Output the [X, Y] coordinate of the center of the cell containing the given text.  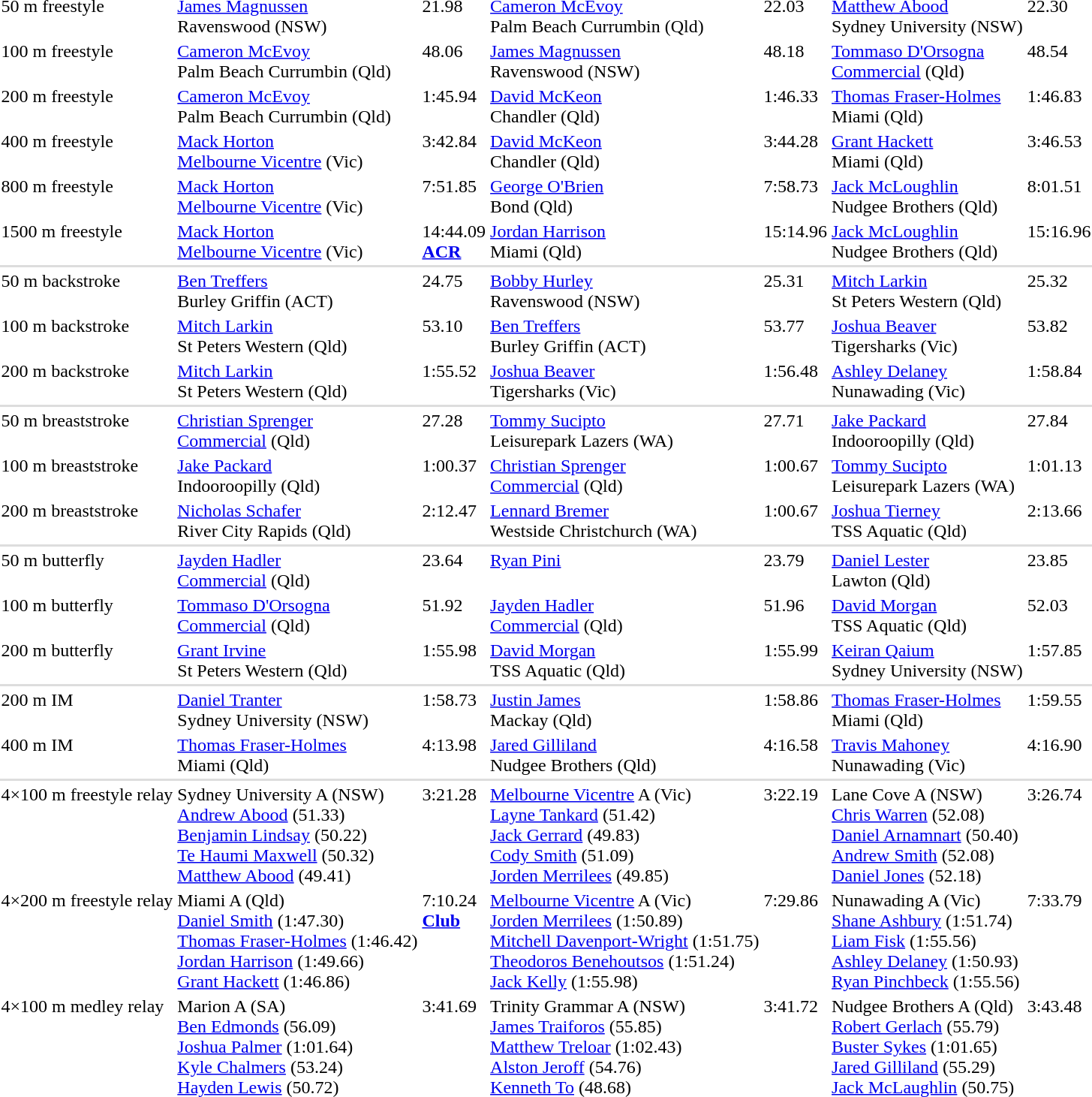
23.85 [1059, 571]
1:56.48 [796, 381]
1:58.84 [1059, 381]
50 m backstroke [87, 291]
48.18 [796, 62]
Jordan HarrisonMiami (Qld) [624, 242]
1:46.83 [1059, 107]
Nunawading A (Vic)Shane Ashbury (1:51.74)Liam Fisk (1:55.56)Ashley Delaney (1:50.93)Ryan Pinchbeck (1:55.56) [928, 941]
1:45.94 [454, 107]
3:42.84 [454, 152]
7:33.79 [1059, 941]
4:16.58 [796, 755]
1:58.73 [454, 710]
1:59.55 [1059, 710]
100 m breaststroke [87, 476]
27.71 [796, 431]
200 m IM [87, 710]
23.64 [454, 571]
Ashley DelaneyNunawading (Vic) [928, 381]
4×100 m freestyle relay [87, 835]
Nicholas SchaferRiver City Rapids (Qld) [297, 521]
51.92 [454, 616]
27.28 [454, 431]
200 m backstroke [87, 381]
Daniel LesterLawton (Qld) [928, 571]
George O'BrienBond (Qld) [624, 197]
7:51.85 [454, 197]
Grant IrvineSt Peters Western (Qld) [297, 661]
52.03 [1059, 616]
1:01.13 [1059, 476]
15:14.96 [796, 242]
200 m breaststroke [87, 521]
Keiran QaiumSydney University (NSW) [928, 661]
4:16.90 [1059, 755]
51.96 [796, 616]
100 m butterfly [87, 616]
200 m butterfly [87, 661]
James MagnussenRavenswood (NSW) [624, 62]
1:46.33 [796, 107]
1:55.98 [454, 661]
53.82 [1059, 336]
7:10.24Club [454, 941]
14:44.09ACR [454, 242]
25.31 [796, 291]
400 m IM [87, 755]
Ryan Pini [624, 571]
Travis MahoneyNunawading (Vic) [928, 755]
3:44.28 [796, 152]
Jared GillilandNudgee Brothers (Qld) [624, 755]
3:22.19 [796, 835]
Lennard BremerWestside Christchurch (WA) [624, 521]
25.32 [1059, 291]
50 m breaststroke [87, 431]
3:21.28 [454, 835]
7:58.73 [796, 197]
Justin JamesMackay (Qld) [624, 710]
1:58.86 [796, 710]
3:46.53 [1059, 152]
1:55.99 [796, 661]
Lane Cove A (NSW)Chris Warren (52.08)Daniel Arnamnart (50.40)Andrew Smith (52.08)Daniel Jones (52.18) [928, 835]
53.10 [454, 336]
4×200 m freestyle relay [87, 941]
2:12.47 [454, 521]
Joshua TierneyTSS Aquatic (Qld) [928, 521]
100 m backstroke [87, 336]
400 m freestyle [87, 152]
23.79 [796, 571]
200 m freestyle [87, 107]
Melbourne Vicentre A (Vic)Layne Tankard (51.42)Jack Gerrard (49.83)Cody Smith (51.09)Jorden Merrilees (49.85) [624, 835]
48.54 [1059, 62]
27.84 [1059, 431]
Sydney University A (NSW)Andrew Abood (51.33)Benjamin Lindsay (50.22)Te Haumi Maxwell (50.32)Matthew Abood (49.41) [297, 835]
48.06 [454, 62]
100 m freestyle [87, 62]
8:01.51 [1059, 197]
Daniel TranterSydney University (NSW) [297, 710]
15:16.96 [1059, 242]
1:57.85 [1059, 661]
Melbourne Vicentre A (Vic)Jorden Merrilees (1:50.89)Mitchell Davenport-Wright (1:51.75)Theodoros Benehoutsos (1:51.24)Jack Kelly (1:55.98) [624, 941]
Bobby HurleyRavenswood (NSW) [624, 291]
Grant HackettMiami (Qld) [928, 152]
2:13.66 [1059, 521]
24.75 [454, 291]
1500 m freestyle [87, 242]
7:29.86 [796, 941]
3:26.74 [1059, 835]
Miami A (Qld)Daniel Smith (1:47.30)Thomas Fraser-Holmes (1:46.42)Jordan Harrison (1:49.66)Grant Hackett (1:46.86) [297, 941]
50 m butterfly [87, 571]
1:00.37 [454, 476]
53.77 [796, 336]
800 m freestyle [87, 197]
1:55.52 [454, 381]
4:13.98 [454, 755]
